Determine the (X, Y) coordinate at the center of the cell enclosing the given text.  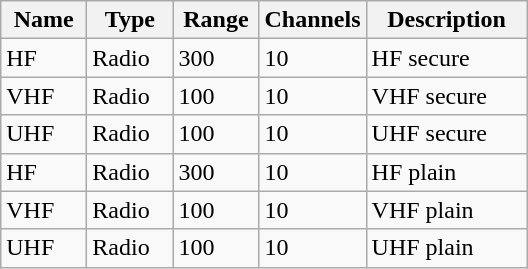
VHF secure (446, 96)
HF secure (446, 58)
HF plain (446, 172)
Type (130, 20)
VHF plain (446, 210)
Range (216, 20)
Name (44, 20)
UHF plain (446, 248)
Channels (312, 20)
UHF secure (446, 134)
Description (446, 20)
